Search for the cell housing the specified text and yield its (X, Y) center coordinate. 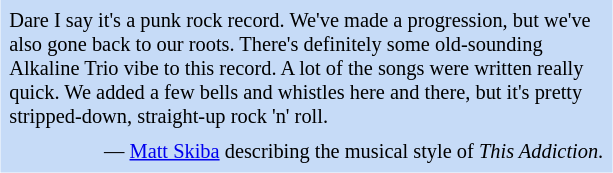
— Matt Skiba describing the musical style of This Addiction. (306, 152)
